From the cell containing the given text, extract its center point as [x, y] coordinate. 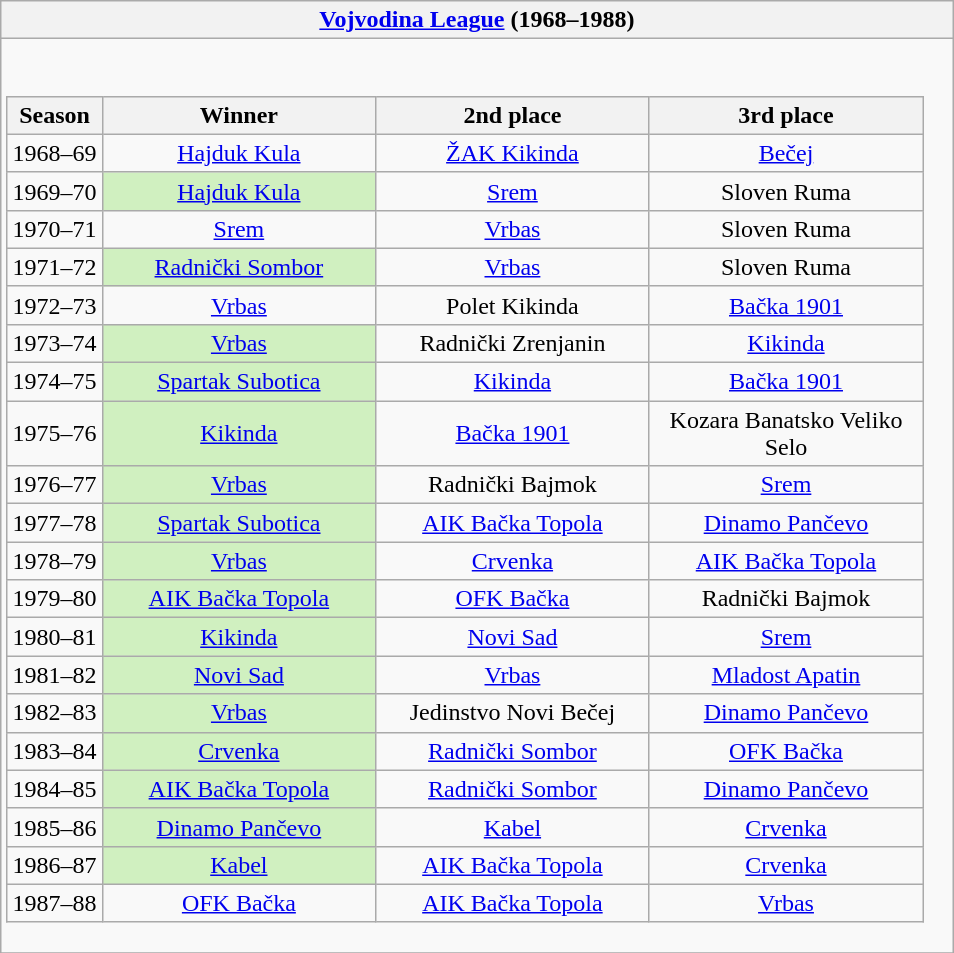
1976–77 [54, 485]
1985–86 [54, 827]
1970–71 [54, 229]
1981–82 [54, 675]
1987–88 [54, 903]
Kozara Banatsko Veliko Selo [786, 434]
3rd place [786, 115]
1968–69 [54, 153]
Polet Kikinda [513, 305]
1969–70 [54, 191]
1974–75 [54, 382]
Bečej [786, 153]
1983–84 [54, 751]
ŽAK Kikinda [513, 153]
Winner [239, 115]
Vojvodina League (1968–1988) [477, 20]
Mladost Apatin [786, 675]
1972–73 [54, 305]
1982–83 [54, 713]
1977–78 [54, 523]
1975–76 [54, 434]
1986–87 [54, 865]
1984–85 [54, 789]
1980–81 [54, 637]
1973–74 [54, 343]
Radnički Zrenjanin [513, 343]
Jedinstvo Novi Bečej [513, 713]
2nd place [513, 115]
1978–79 [54, 561]
1971–72 [54, 267]
1979–80 [54, 599]
Season [54, 115]
